Search for the cell housing the specified text and yield its [x, y] center coordinate. 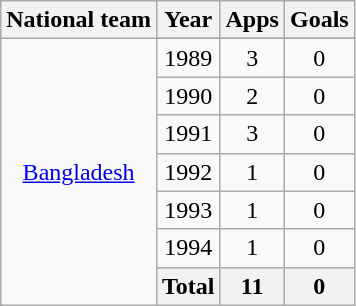
National team [79, 20]
Total [188, 286]
1994 [188, 248]
2 [252, 96]
Goals [319, 20]
11 [252, 286]
1992 [188, 172]
1989 [188, 58]
Bangladesh [79, 172]
1991 [188, 134]
Year [188, 20]
1990 [188, 96]
Apps [252, 20]
1993 [188, 210]
